Return the [X, Y] coordinate for the center point of the cell that contains the specified text.  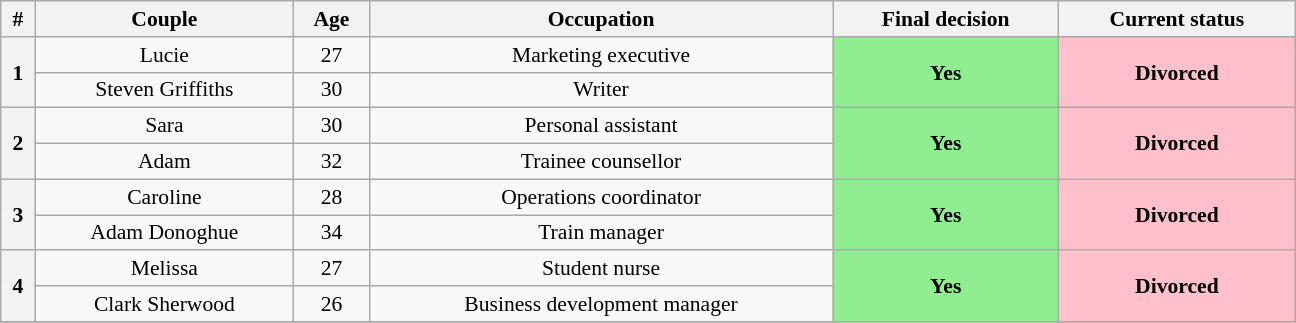
Marketing executive [601, 55]
Steven Griffiths [164, 90]
Adam Donoghue [164, 233]
4 [18, 286]
28 [332, 197]
Operations coordinator [601, 197]
Adam [164, 162]
3 [18, 214]
Caroline [164, 197]
2 [18, 144]
Occupation [601, 19]
Trainee counsellor [601, 162]
Couple [164, 19]
Personal assistant [601, 126]
32 [332, 162]
Business development manager [601, 304]
Writer [601, 90]
# [18, 19]
Current status [1178, 19]
Clark Sherwood [164, 304]
34 [332, 233]
Train manager [601, 233]
Lucie [164, 55]
Sara [164, 126]
Age [332, 19]
Final decision [946, 19]
Melissa [164, 269]
26 [332, 304]
Student nurse [601, 269]
1 [18, 72]
